For the text-containing cell, return its midpoint in (X, Y) coordinate format. 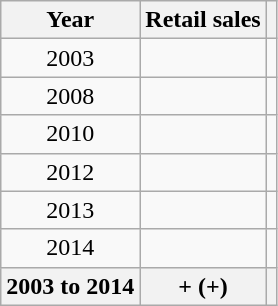
2008 (70, 96)
2010 (70, 134)
Year (70, 20)
Retail sales (203, 20)
2012 (70, 172)
2013 (70, 210)
2003 (70, 58)
2014 (70, 248)
2003 to 2014 (70, 286)
+ (+) (203, 286)
